For the text-containing cell, return its midpoint in (X, Y) coordinate format. 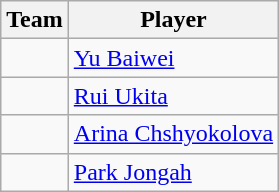
Yu Baiwei (173, 58)
Arina Chshyokolova (173, 134)
Team (35, 20)
Player (173, 20)
Rui Ukita (173, 96)
Park Jongah (173, 172)
